Detect which cell encompasses the target text, then output its [x, y] center coordinate. 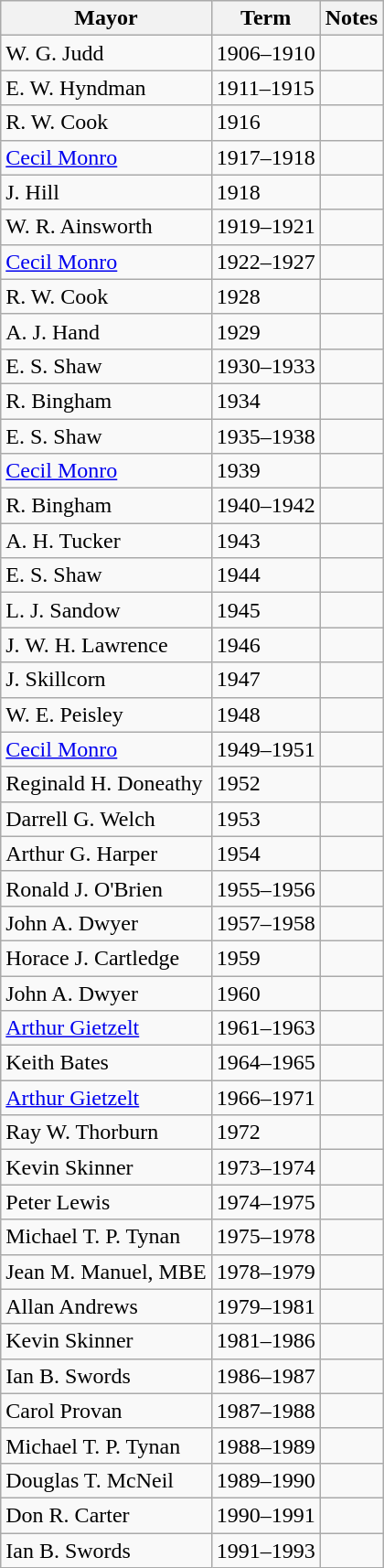
A. H. Tucker [106, 541]
1991–1993 [265, 1551]
1928 [265, 296]
J. W. H. Lawrence [106, 645]
1943 [265, 541]
Reginald H. Doneathy [106, 784]
1922–1927 [265, 262]
1981–1986 [265, 1341]
W. G. Judd [106, 53]
Darrell G. Welch [106, 819]
Horace J. Cartledge [106, 958]
Notes [351, 18]
1978–1979 [265, 1272]
Douglas T. McNeil [106, 1480]
1960 [265, 993]
1935–1938 [265, 436]
1917–1918 [265, 157]
1959 [265, 958]
1911–1915 [265, 88]
1973–1974 [265, 1167]
Arthur G. Harper [106, 854]
W. E. Peisley [106, 714]
1906–1910 [265, 53]
1946 [265, 645]
Ronald J. O'Brien [106, 888]
1929 [265, 331]
1930–1933 [265, 366]
1966–1971 [265, 1098]
Peter Lewis [106, 1202]
1989–1990 [265, 1480]
1944 [265, 575]
J. Skillcorn [106, 680]
Ray W. Thorburn [106, 1133]
1916 [265, 123]
1947 [265, 680]
1940–1942 [265, 506]
1979–1981 [265, 1306]
1974–1975 [265, 1202]
1954 [265, 854]
A. J. Hand [106, 331]
1919–1921 [265, 227]
Don R. Carter [106, 1515]
1975–1978 [265, 1237]
1957–1958 [265, 923]
1934 [265, 401]
J. Hill [106, 192]
1939 [265, 471]
1964–1965 [265, 1063]
L. J. Sandow [106, 610]
1990–1991 [265, 1515]
1987–1988 [265, 1411]
Keith Bates [106, 1063]
1988–1989 [265, 1445]
1953 [265, 819]
Mayor [106, 18]
Term [265, 18]
Jean M. Manuel, MBE [106, 1272]
Allan Andrews [106, 1306]
Carol Provan [106, 1411]
W. R. Ainsworth [106, 227]
1948 [265, 714]
1945 [265, 610]
1949–1951 [265, 749]
1986–1987 [265, 1376]
1955–1956 [265, 888]
1961–1963 [265, 1028]
1972 [265, 1133]
1918 [265, 192]
1952 [265, 784]
E. W. Hyndman [106, 88]
